Identify which cell holds the provided text, then report its (x, y) central coordinate. 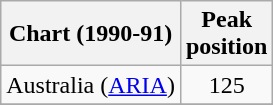
Chart (1990-91) (91, 34)
Peakposition (226, 34)
Australia (ARIA) (91, 85)
125 (226, 85)
